For the text-containing cell, return its midpoint in (x, y) coordinate format. 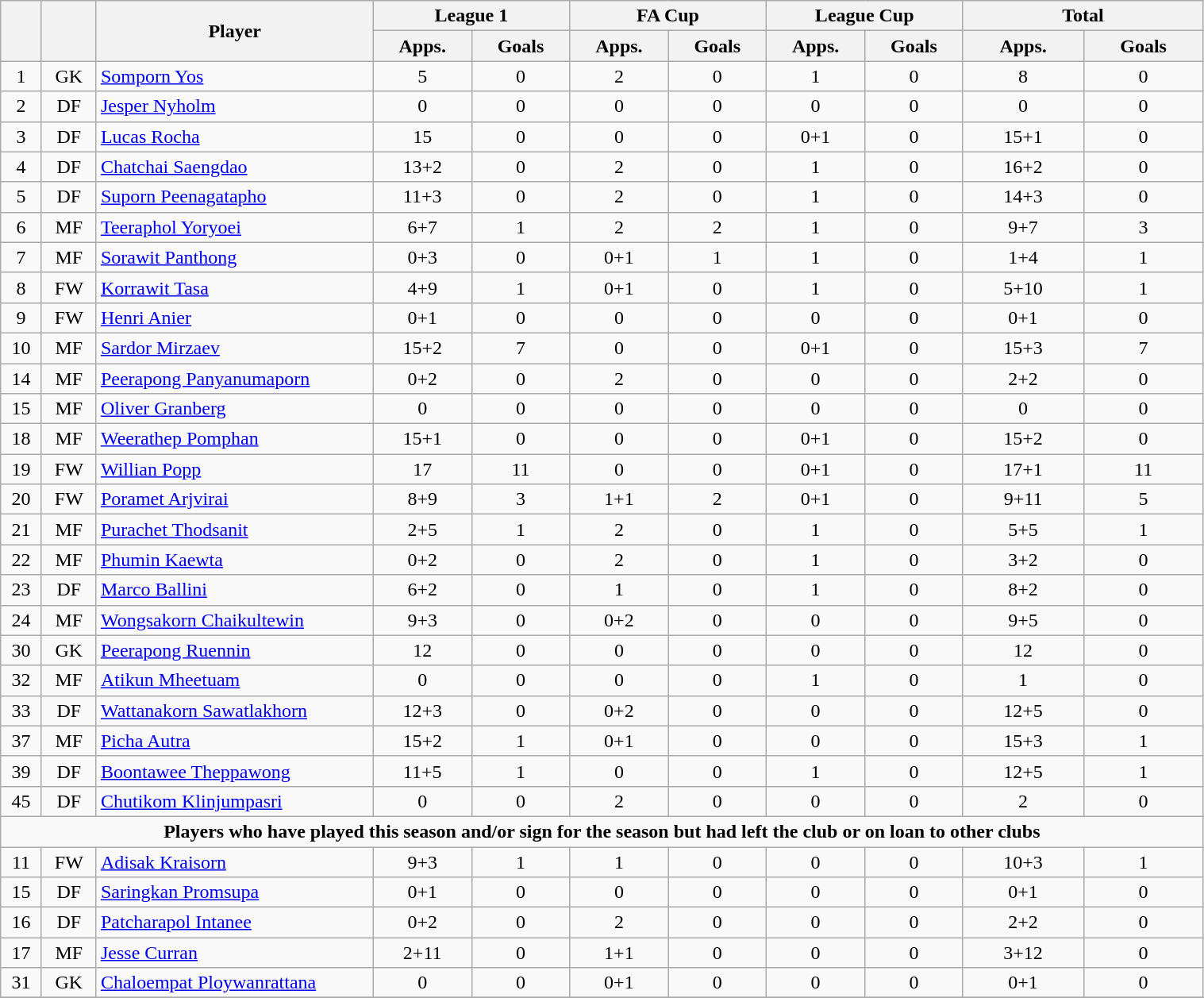
Players who have played this season and/or sign for the season but had left the club or on loan to other clubs (602, 831)
Henri Anier (235, 318)
Suporn Peenagatapho (235, 197)
Jesper Nyholm (235, 106)
Atikun Mheetuam (235, 680)
5+10 (1023, 287)
30 (21, 650)
Chutikom Klinjumpasri (235, 801)
37 (21, 741)
23 (21, 590)
Lucas Rocha (235, 137)
16 (21, 923)
Wattanakorn Sawatlakhorn (235, 711)
10 (21, 348)
Phumin Kaewta (235, 560)
Jesse Curran (235, 953)
Peerapong Ruennin (235, 650)
Poramet Arjvirai (235, 499)
0+3 (422, 257)
18 (21, 439)
Boontawee Theppawong (235, 771)
31 (21, 983)
33 (21, 711)
45 (21, 801)
17+1 (1023, 469)
Saringkan Promsupa (235, 892)
9+11 (1023, 499)
Oliver Granberg (235, 409)
Korrawit Tasa (235, 287)
4+9 (422, 287)
16+2 (1023, 167)
Player (235, 31)
Total (1083, 16)
1+4 (1023, 257)
Marco Ballini (235, 590)
Patcharapol Intanee (235, 923)
2+5 (422, 530)
11+5 (422, 771)
Sorawit Panthong (235, 257)
9+5 (1023, 620)
10+3 (1023, 861)
24 (21, 620)
9 (21, 318)
39 (21, 771)
8+2 (1023, 590)
Picha Autra (235, 741)
3+12 (1023, 953)
League 1 (471, 16)
Purachet Thodsanit (235, 530)
Chatchai Saengdao (235, 167)
21 (21, 530)
22 (21, 560)
5+5 (1023, 530)
3+2 (1023, 560)
6+2 (422, 590)
4 (21, 167)
League Cup (864, 16)
6+7 (422, 227)
20 (21, 499)
Chaloempat Ploywanrattana (235, 983)
13+2 (422, 167)
14+3 (1023, 197)
Peerapong Panyanumaporn (235, 379)
19 (21, 469)
FA Cup (668, 16)
Weerathep Pomphan (235, 439)
Wongsakorn Chaikultewin (235, 620)
12+3 (422, 711)
Sardor Mirzaev (235, 348)
6 (21, 227)
9+7 (1023, 227)
Teeraphol Yoryoei (235, 227)
32 (21, 680)
Adisak Kraisorn (235, 861)
Somporn Yos (235, 76)
Willian Popp (235, 469)
14 (21, 379)
2+11 (422, 953)
11+3 (422, 197)
8+9 (422, 499)
